Determine the [X, Y] coordinate at the center of the cell enclosing the given text.  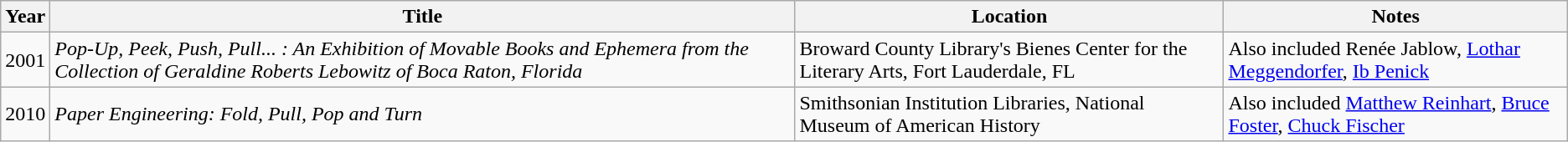
Year [25, 17]
Also included Renée Jablow, Lothar Meggendorfer, Ib Penick [1395, 60]
Title [422, 17]
Paper Engineering: Fold, Pull, Pop and Turn [422, 114]
2010 [25, 114]
Location [1009, 17]
2001 [25, 60]
Pop-Up, Peek, Push, Pull... : An Exhibition of Movable Books and Ephemera from the Collection of Geraldine Roberts Lebowitz of Boca Raton, Florida [422, 60]
Broward County Library's Bienes Center for the Literary Arts, Fort Lauderdale, FL [1009, 60]
Notes [1395, 17]
Smithsonian Institution Libraries, National Museum of American History [1009, 114]
Also included Matthew Reinhart, Bruce Foster, Chuck Fischer [1395, 114]
